Output the (X, Y) coordinate of the center of the cell containing the given text.  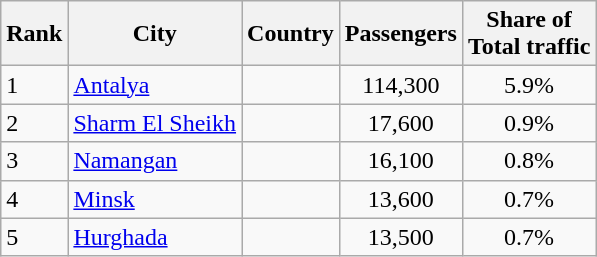
Rank (34, 34)
0.8% (528, 161)
5.9% (528, 85)
Sharm El Sheikh (155, 123)
Namangan (155, 161)
0.9% (528, 123)
Country (291, 34)
16,100 (400, 161)
3 (34, 161)
4 (34, 199)
Hurghada (155, 237)
1 (34, 85)
13,500 (400, 237)
Share ofTotal traffic (528, 34)
Antalya (155, 85)
2 (34, 123)
13,600 (400, 199)
5 (34, 237)
114,300 (400, 85)
Minsk (155, 199)
City (155, 34)
17,600 (400, 123)
Passengers (400, 34)
